Determine the (X, Y) coordinate at the center of the cell enclosing the given text.  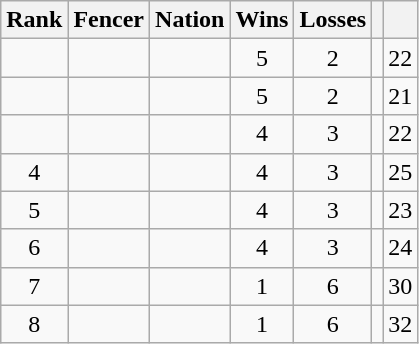
23 (400, 210)
25 (400, 172)
Nation (190, 20)
8 (34, 324)
Losses (333, 20)
Wins (262, 20)
30 (400, 286)
32 (400, 324)
Fencer (109, 20)
7 (34, 286)
21 (400, 96)
Rank (34, 20)
24 (400, 248)
